Pinpoint the cell where the given text exists, returning its [x, y] midpoint coordinate. 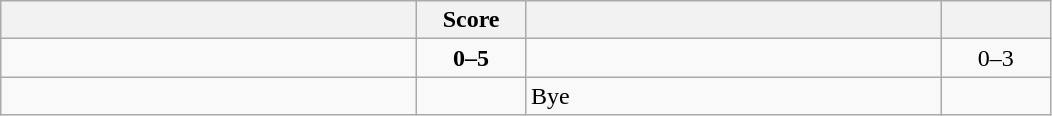
0–3 [996, 58]
Bye [733, 96]
0–5 [472, 58]
Score [472, 20]
